For the text-containing cell, return its midpoint in (X, Y) coordinate format. 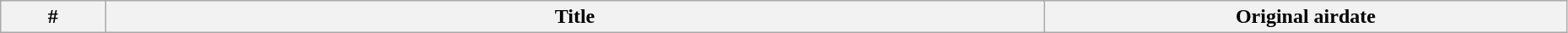
# (53, 17)
Original airdate (1306, 17)
Title (574, 17)
